Capture the cell that displays the provided text and extract its (X, Y) central coordinate. 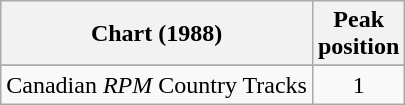
1 (358, 85)
Peakposition (358, 34)
Chart (1988) (157, 34)
Canadian RPM Country Tracks (157, 85)
